From the cell containing the given text, extract its center point as [X, Y] coordinate. 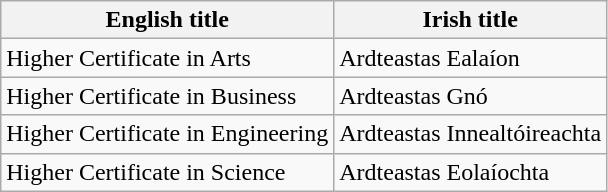
Higher Certificate in Science [168, 172]
Irish title [470, 20]
English title [168, 20]
Ardteastas Ealaíon [470, 58]
Ardteastas Eolaíochta [470, 172]
Ardteastas Innealtóireachta [470, 134]
Ardteastas Gnó [470, 96]
Higher Certificate in Engineering [168, 134]
Higher Certificate in Arts [168, 58]
Higher Certificate in Business [168, 96]
